Find where the given text appears and provide that cell's center as [x, y] coordinate. 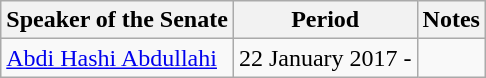
Abdi Hashi Abdullahi [118, 58]
Speaker of the Senate [118, 20]
22 January 2017 - [325, 58]
Period [325, 20]
Notes [451, 20]
